Determine the [X, Y] coordinate at the center of the cell enclosing the given text.  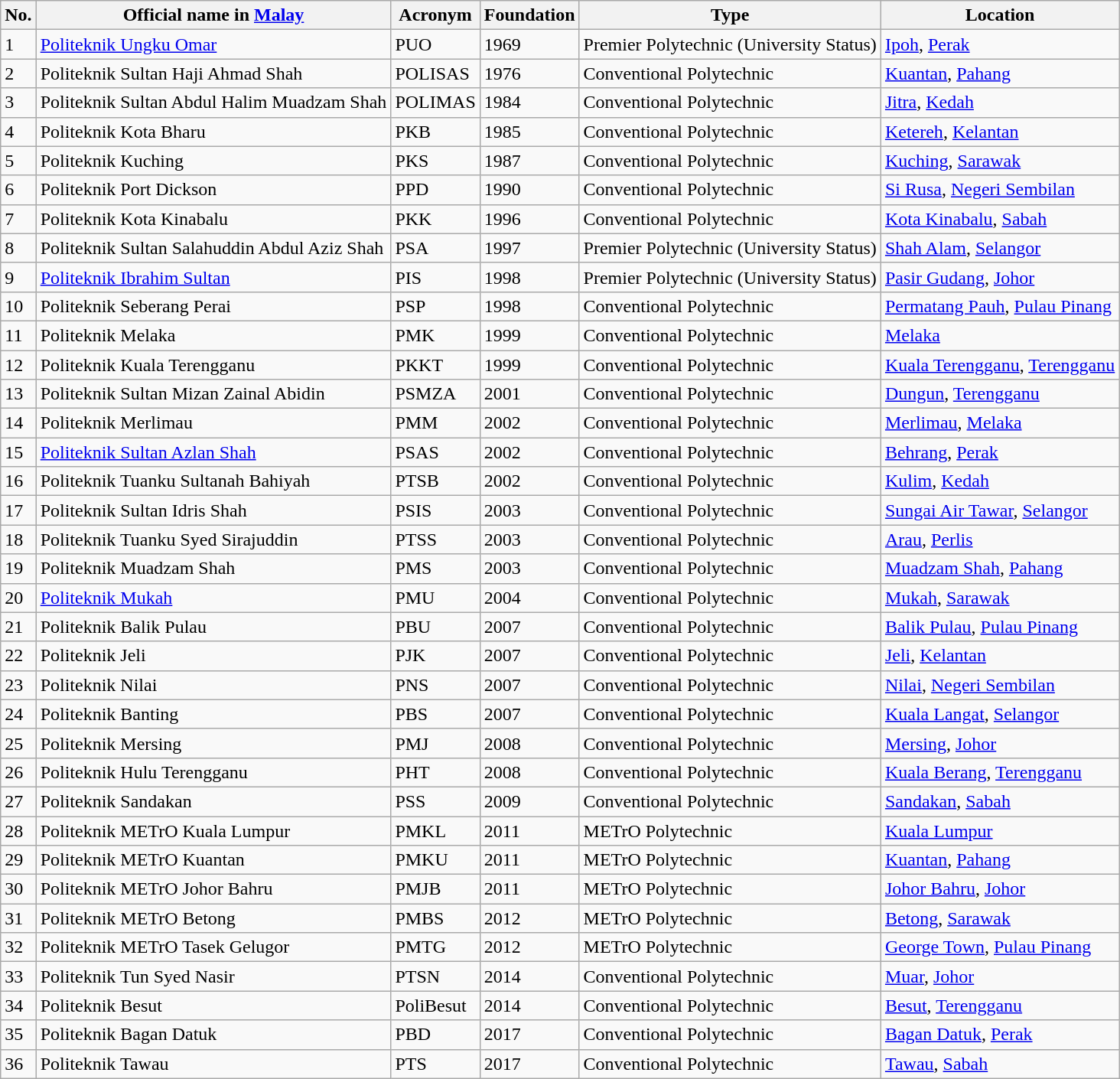
Politeknik Tawau [213, 1064]
Politeknik Tuanku Sultanah Bahiyah [213, 481]
18 [18, 539]
Johor Bahru, Johor [999, 889]
PoliBesut [435, 1006]
28 [18, 830]
12 [18, 365]
Ipoh, Perak [999, 44]
13 [18, 394]
4 [18, 132]
Arau, Perlis [999, 539]
Politeknik Kuala Terengganu [213, 365]
Politeknik Kota Bharu [213, 132]
PTSB [435, 481]
11 [18, 335]
Permatang Pauh, Pulau Pinang [999, 306]
Sungai Air Tawar, Selangor [999, 510]
PTSN [435, 976]
PMU [435, 598]
PBU [435, 627]
Official name in Malay [213, 15]
Politeknik Merlimau [213, 423]
Politeknik METrO Kuantan [213, 860]
PBD [435, 1035]
PTSS [435, 539]
2009 [529, 801]
9 [18, 277]
Politeknik Port Dickson [213, 190]
PMS [435, 569]
PSIS [435, 510]
Politeknik METrO Johor Bahru [213, 889]
PTS [435, 1064]
PUO [435, 44]
Politeknik METrO Tasek Gelugor [213, 947]
Behrang, Perak [999, 452]
Politeknik Sultan Haji Ahmad Shah [213, 73]
Politeknik Tun Syed Nasir [213, 976]
Sandakan, Sabah [999, 801]
Muar, Johor [999, 976]
Kulim, Kedah [999, 481]
1985 [529, 132]
20 [18, 598]
Politeknik Muadzam Shah [213, 569]
PJK [435, 656]
16 [18, 481]
Politeknik Jeli [213, 656]
Politeknik Nilai [213, 685]
34 [18, 1006]
Dungun, Terengganu [999, 394]
PSP [435, 306]
PKB [435, 132]
Politeknik Mersing [213, 743]
PIS [435, 277]
2 [18, 73]
26 [18, 772]
Acronym [435, 15]
2004 [529, 598]
George Town, Pulau Pinang [999, 947]
Balik Pulau, Pulau Pinang [999, 627]
Politeknik Tuanku Syed Sirajuddin [213, 539]
7 [18, 219]
Kuala Terengganu, Terengganu [999, 365]
PMBS [435, 918]
36 [18, 1064]
10 [18, 306]
6 [18, 190]
Jeli, Kelantan [999, 656]
Mersing, Johor [999, 743]
PMJB [435, 889]
1997 [529, 248]
PMJ [435, 743]
PMTG [435, 947]
2001 [529, 394]
14 [18, 423]
22 [18, 656]
27 [18, 801]
PMM [435, 423]
Politeknik Sultan Abdul Halim Muadzam Shah [213, 103]
32 [18, 947]
Ketereh, Kelantan [999, 132]
POLISAS [435, 73]
Kuala Lumpur [999, 830]
No. [18, 15]
21 [18, 627]
POLIMAS [435, 103]
Melaka [999, 335]
1969 [529, 44]
Merlimau, Melaka [999, 423]
Besut, Terengganu [999, 1006]
Nilai, Negeri Sembilan [999, 685]
Politeknik Sultan Azlan Shah [213, 452]
19 [18, 569]
Politeknik Ungku Omar [213, 44]
35 [18, 1035]
Politeknik Sandakan [213, 801]
Foundation [529, 15]
PPD [435, 190]
Politeknik Sultan Salahuddin Abdul Aziz Shah [213, 248]
Politeknik Kota Kinabalu [213, 219]
24 [18, 714]
PSMZA [435, 394]
Politeknik Kuching [213, 161]
Type [730, 15]
Betong, Sarawak [999, 918]
23 [18, 685]
1987 [529, 161]
1976 [529, 73]
PKKT [435, 365]
Kota Kinabalu, Sabah [999, 219]
Si Rusa, Negeri Sembilan [999, 190]
Politeknik Bagan Datuk [213, 1035]
Politeknik METrO Kuala Lumpur [213, 830]
Muadzam Shah, Pahang [999, 569]
30 [18, 889]
17 [18, 510]
Politeknik Seberang Perai [213, 306]
1996 [529, 219]
Politeknik Melaka [213, 335]
PMK [435, 335]
PMKU [435, 860]
Politeknik Mukah [213, 598]
Kuching, Sarawak [999, 161]
PBS [435, 714]
15 [18, 452]
Politeknik Sultan Idris Shah [213, 510]
Kuala Berang, Terengganu [999, 772]
Tawau, Sabah [999, 1064]
Mukah, Sarawak [999, 598]
Politeknik Balik Pulau [213, 627]
Politeknik Besut [213, 1006]
1990 [529, 190]
PKK [435, 219]
Shah Alam, Selangor [999, 248]
29 [18, 860]
25 [18, 743]
Pasir Gudang, Johor [999, 277]
1984 [529, 103]
31 [18, 918]
Bagan Datuk, Perak [999, 1035]
PKS [435, 161]
PSA [435, 248]
PNS [435, 685]
Politeknik Banting [213, 714]
PSS [435, 801]
PHT [435, 772]
1 [18, 44]
Politeknik Ibrahim Sultan [213, 277]
Politeknik METrO Betong [213, 918]
Politeknik Sultan Mizan Zainal Abidin [213, 394]
33 [18, 976]
PMKL [435, 830]
PSAS [435, 452]
Jitra, Kedah [999, 103]
5 [18, 161]
Location [999, 15]
8 [18, 248]
Kuala Langat, Selangor [999, 714]
3 [18, 103]
Politeknik Hulu Terengganu [213, 772]
